From the cell containing the given text, extract its center point as [x, y] coordinate. 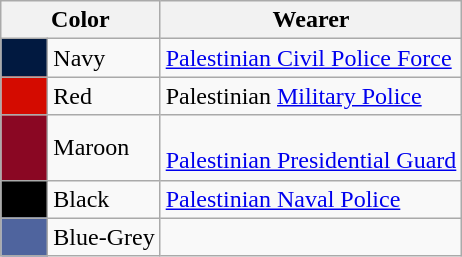
Red [104, 96]
Black [104, 199]
Wearer [311, 20]
Palestinian Civil Police Force [311, 58]
Navy [104, 58]
Palestinian Naval Police [311, 199]
Maroon [104, 148]
Color [80, 20]
Palestinian Military Police [311, 96]
Blue-Grey [104, 237]
Palestinian Presidential Guard [311, 148]
